Identify which cell holds the provided text, then report its (x, y) central coordinate. 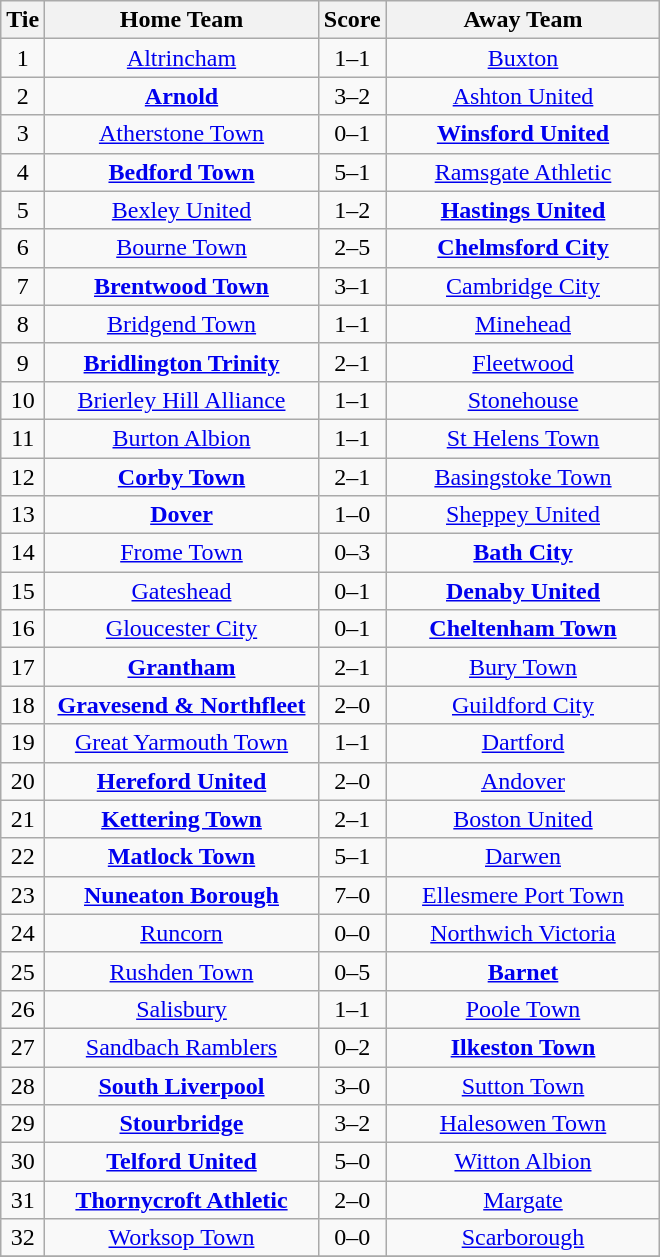
22 (23, 857)
Halesowen Town (523, 1124)
Dartford (523, 743)
Kettering Town (182, 819)
Margate (523, 1200)
Matlock Town (182, 857)
19 (23, 743)
9 (23, 362)
Bridgend Town (182, 324)
Chelmsford City (523, 248)
0–2 (352, 1047)
17 (23, 667)
Bedford Town (182, 172)
Away Team (523, 20)
Atherstone Town (182, 134)
Ashton United (523, 96)
Corby Town (182, 477)
Arnold (182, 96)
Denaby United (523, 591)
3–1 (352, 286)
14 (23, 553)
21 (23, 819)
Boston United (523, 819)
16 (23, 629)
31 (23, 1200)
Andover (523, 781)
20 (23, 781)
South Liverpool (182, 1085)
23 (23, 895)
Stourbridge (182, 1124)
Score (352, 20)
3 (23, 134)
Witton Albion (523, 1162)
Worksop Town (182, 1238)
1–2 (352, 210)
Bexley United (182, 210)
0–3 (352, 553)
25 (23, 971)
Rushden Town (182, 971)
2–5 (352, 248)
Home Team (182, 20)
Stonehouse (523, 400)
11 (23, 438)
13 (23, 515)
24 (23, 933)
27 (23, 1047)
Burton Albion (182, 438)
Great Yarmouth Town (182, 743)
Sutton Town (523, 1085)
Brentwood Town (182, 286)
Darwen (523, 857)
15 (23, 591)
Bath City (523, 553)
Minehead (523, 324)
Basingstoke Town (523, 477)
Ramsgate Athletic (523, 172)
Brierley Hill Alliance (182, 400)
Cheltenham Town (523, 629)
Bourne Town (182, 248)
Hereford United (182, 781)
Barnet (523, 971)
26 (23, 1009)
5 (23, 210)
Cambridge City (523, 286)
30 (23, 1162)
Fleetwood (523, 362)
Gateshead (182, 591)
7–0 (352, 895)
6 (23, 248)
Buxton (523, 58)
Ilkeston Town (523, 1047)
4 (23, 172)
Gravesend & Northfleet (182, 705)
Winsford United (523, 134)
Sheppey United (523, 515)
Guildford City (523, 705)
Bury Town (523, 667)
Scarborough (523, 1238)
Altrincham (182, 58)
Ellesmere Port Town (523, 895)
Grantham (182, 667)
12 (23, 477)
1 (23, 58)
1–0 (352, 515)
Gloucester City (182, 629)
0–5 (352, 971)
32 (23, 1238)
Salisbury (182, 1009)
Thornycroft Athletic (182, 1200)
Dover (182, 515)
28 (23, 1085)
3–0 (352, 1085)
8 (23, 324)
Runcorn (182, 933)
10 (23, 400)
18 (23, 705)
Telford United (182, 1162)
St Helens Town (523, 438)
2 (23, 96)
Nuneaton Borough (182, 895)
Bridlington Trinity (182, 362)
Frome Town (182, 553)
Poole Town (523, 1009)
29 (23, 1124)
Tie (23, 20)
7 (23, 286)
Northwich Victoria (523, 933)
5–0 (352, 1162)
Hastings United (523, 210)
Sandbach Ramblers (182, 1047)
